Output the (x, y) coordinate of the center of the cell containing the given text.  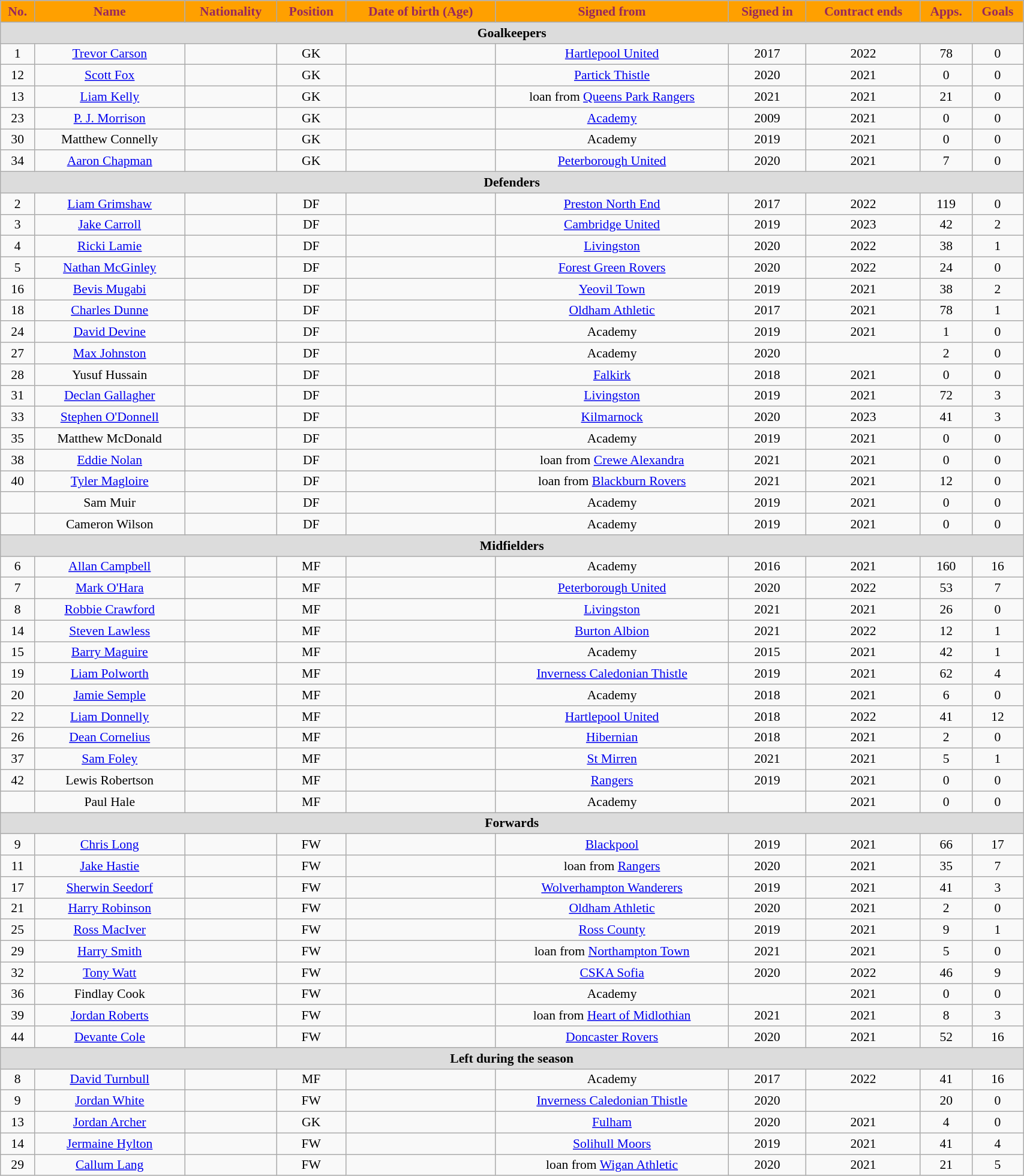
39 (18, 1016)
28 (18, 375)
Jordan Archer (110, 1123)
Max Johnston (110, 353)
No. (18, 11)
Cambridge United (612, 225)
CSKA Sofia (612, 973)
Yeovil Town (612, 289)
Contract ends (863, 11)
53 (946, 588)
Matthew Connelly (110, 140)
Lewis Robertson (110, 781)
Defenders (512, 182)
Doncaster Rovers (612, 1037)
37 (18, 759)
Ross County (612, 930)
44 (18, 1037)
Goals (997, 11)
Eddie Nolan (110, 460)
Scott Fox (110, 76)
loan from Heart of Midlothian (612, 1016)
Name (110, 11)
Rangers (612, 781)
Dean Cornelius (110, 738)
Harry Smith (110, 952)
Paul Hale (110, 802)
Tyler Magloire (110, 482)
Forwards (512, 823)
St Mirren (612, 759)
2016 (767, 567)
Date of birth (Age) (421, 11)
15 (18, 652)
Sam Muir (110, 503)
160 (946, 567)
34 (18, 161)
Nathan McGinley (110, 268)
Charles Dunne (110, 311)
Trevor Carson (110, 54)
32 (18, 973)
46 (946, 973)
Jordan Roberts (110, 1016)
Allan Campbell (110, 567)
36 (18, 994)
Jake Carroll (110, 225)
Bevis Mugabi (110, 289)
loan from Blackburn Rovers (612, 482)
22 (18, 717)
Devante Cole (110, 1037)
Hibernian (612, 738)
30 (18, 140)
Signed in (767, 11)
27 (18, 353)
loan from Crewe Alexandra (612, 460)
Ricki Lamie (110, 246)
Nationality (231, 11)
52 (946, 1037)
18 (18, 311)
23 (18, 118)
Harry Robinson (110, 909)
Jamie Semple (110, 695)
Jermaine Hylton (110, 1144)
loan from Northampton Town (612, 952)
Position (311, 11)
Robbie Crawford (110, 610)
Callum Lang (110, 1165)
Findlay Cook (110, 994)
loan from Queens Park Rangers (612, 97)
Cameron Wilson (110, 524)
Forest Green Rovers (612, 268)
Blackpool (612, 845)
Midfielders (512, 546)
Fulham (612, 1123)
33 (18, 417)
Burton Albion (612, 631)
2015 (767, 652)
Declan Gallagher (110, 396)
Jordan White (110, 1101)
Matthew McDonald (110, 439)
40 (18, 482)
31 (18, 396)
Left during the season (512, 1058)
Tony Watt (110, 973)
Sam Foley (110, 759)
David Devine (110, 332)
Ross MacIver (110, 930)
66 (946, 845)
119 (946, 204)
Solihull Moors (612, 1144)
Liam Polworth (110, 674)
62 (946, 674)
Falkirk (612, 375)
loan from Wigan Athletic (612, 1165)
David Turnbull (110, 1079)
Stephen O'Donnell (110, 417)
19 (18, 674)
Jake Hastie (110, 866)
25 (18, 930)
Chris Long (110, 845)
Aaron Chapman (110, 161)
Mark O'Hara (110, 588)
Signed from (612, 11)
loan from Rangers (612, 866)
Preston North End (612, 204)
Kilmarnock (612, 417)
11 (18, 866)
2009 (767, 118)
Steven Lawless (110, 631)
Sherwin Seedorf (110, 888)
Liam Grimshaw (110, 204)
72 (946, 396)
Goalkeepers (512, 33)
Liam Kelly (110, 97)
Apps. (946, 11)
Barry Maguire (110, 652)
Yusuf Hussain (110, 375)
Wolverhampton Wanderers (612, 888)
Partick Thistle (612, 76)
Liam Donnelly (110, 717)
P. J. Morrison (110, 118)
